Search for the cell housing the specified text and yield its [x, y] center coordinate. 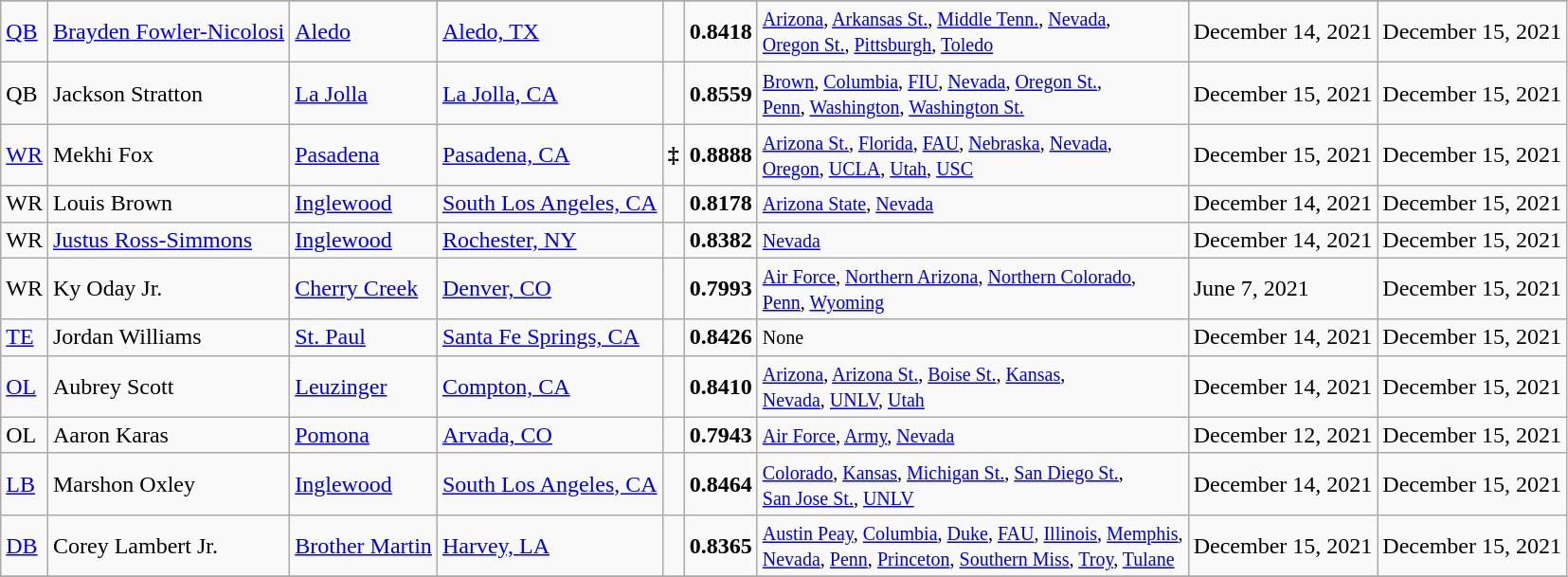
Air Force, Army, Nevada [972, 435]
Air Force, Northern Arizona, Northern Colorado,Penn, Wyoming [972, 288]
Arizona, Arkansas St., Middle Tenn., Nevada,Oregon St., Pittsburgh, Toledo [972, 32]
Justus Ross-Simmons [169, 240]
Arizona St., Florida, FAU, Nebraska, Nevada,Oregon, UCLA, Utah, USC [972, 155]
Santa Fe Springs, CA [550, 337]
0.8365 [720, 546]
Pasadena, CA [550, 155]
0.8410 [720, 387]
Aaron Karas [169, 435]
December 12, 2021 [1283, 435]
La Jolla [364, 93]
Brother Martin [364, 546]
Aledo [364, 32]
Harvey, LA [550, 546]
La Jolla, CA [550, 93]
Corey Lambert Jr. [169, 546]
Leuzinger [364, 387]
Arizona, Arizona St., Boise St., Kansas,Nevada, UNLV, Utah [972, 387]
0.8418 [720, 32]
0.8178 [720, 204]
Compton, CA [550, 387]
Mekhi Fox [169, 155]
Brayden Fowler-Nicolosi [169, 32]
0.8559 [720, 93]
Jordan Williams [169, 337]
Denver, CO [550, 288]
0.8464 [720, 483]
LB [25, 483]
Aledo, TX [550, 32]
Pasadena [364, 155]
Louis Brown [169, 204]
TE [25, 337]
0.8426 [720, 337]
Arvada, CO [550, 435]
Rochester, NY [550, 240]
Austin Peay, Columbia, Duke, FAU, Illinois, Memphis,Nevada, Penn, Princeton, Southern Miss, Troy, Tulane [972, 546]
‡ [673, 155]
Brown, Columbia, FIU, Nevada, Oregon St.,Penn, Washington, Washington St. [972, 93]
June 7, 2021 [1283, 288]
0.7993 [720, 288]
Jackson Stratton [169, 93]
None [972, 337]
0.8382 [720, 240]
Ky Oday Jr. [169, 288]
Cherry Creek [364, 288]
Nevada [972, 240]
St. Paul [364, 337]
Marshon Oxley [169, 483]
Aubrey Scott [169, 387]
0.8888 [720, 155]
Colorado, Kansas, Michigan St., San Diego St.,San Jose St., UNLV [972, 483]
Pomona [364, 435]
DB [25, 546]
Arizona State, Nevada [972, 204]
0.7943 [720, 435]
